Extract the (x, y) coordinate from the center of the cell holding the provided text.  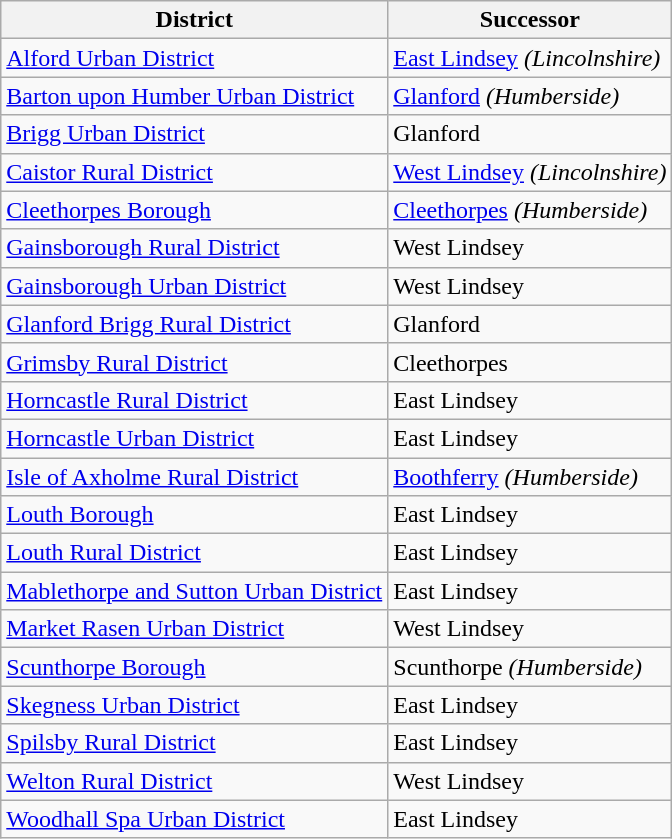
Spilsby Rural District (194, 743)
Isle of Axholme Rural District (194, 477)
Woodhall Spa Urban District (194, 819)
Mablethorpe and Sutton Urban District (194, 591)
East Lindsey (Lincolnshire) (530, 58)
Horncastle Rural District (194, 400)
District (194, 20)
Gainsborough Urban District (194, 286)
Glanford (Humberside) (530, 96)
Successor (530, 20)
Boothferry (Humberside) (530, 477)
West Lindsey (Lincolnshire) (530, 172)
Alford Urban District (194, 58)
Cleethorpes (Humberside) (530, 210)
Grimsby Rural District (194, 362)
Barton upon Humber Urban District (194, 96)
Market Rasen Urban District (194, 629)
Cleethorpes (530, 362)
Cleethorpes Borough (194, 210)
Horncastle Urban District (194, 438)
Scunthorpe Borough (194, 667)
Brigg Urban District (194, 134)
Louth Rural District (194, 553)
Welton Rural District (194, 781)
Scunthorpe (Humberside) (530, 667)
Caistor Rural District (194, 172)
Gainsborough Rural District (194, 248)
Glanford Brigg Rural District (194, 324)
Skegness Urban District (194, 705)
Louth Borough (194, 515)
